Locate the cell with the specified text and output its [x, y] center coordinate. 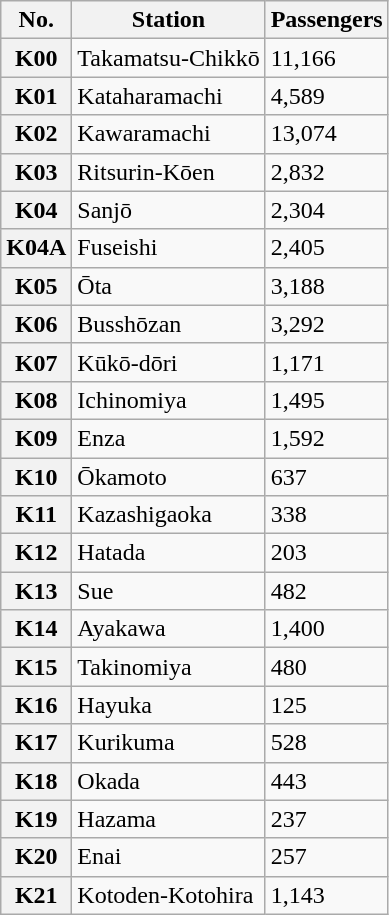
Sue [168, 591]
338 [326, 515]
Busshōzan [168, 324]
Ayakawa [168, 629]
K20 [36, 857]
Kurikuma [168, 743]
Fuseishi [168, 248]
K04 [36, 210]
480 [326, 667]
K12 [36, 553]
K02 [36, 134]
Ichinomiya [168, 400]
11,166 [326, 58]
3,188 [326, 286]
K16 [36, 705]
K18 [36, 781]
13,074 [326, 134]
K00 [36, 58]
1,171 [326, 362]
K19 [36, 819]
Takinomiya [168, 667]
Okada [168, 781]
Kazashigaoka [168, 515]
K07 [36, 362]
2,832 [326, 172]
528 [326, 743]
257 [326, 857]
Enza [168, 438]
K05 [36, 286]
2,405 [326, 248]
Ōta [168, 286]
Kawaramachi [168, 134]
K04A [36, 248]
K09 [36, 438]
1,592 [326, 438]
K08 [36, 400]
K15 [36, 667]
1,495 [326, 400]
Hayuka [168, 705]
Passengers [326, 20]
4,589 [326, 96]
637 [326, 477]
Station [168, 20]
K06 [36, 324]
Takamatsu-Chikkō [168, 58]
Ōkamoto [168, 477]
No. [36, 20]
1,400 [326, 629]
Kotoden-Kotohira [168, 895]
K03 [36, 172]
Kūkō-dōri [168, 362]
K14 [36, 629]
Sanjō [168, 210]
K10 [36, 477]
443 [326, 781]
K17 [36, 743]
Kataharamachi [168, 96]
K01 [36, 96]
1,143 [326, 895]
Enai [168, 857]
237 [326, 819]
482 [326, 591]
K11 [36, 515]
3,292 [326, 324]
125 [326, 705]
K13 [36, 591]
Ritsurin-Kōen [168, 172]
Hazama [168, 819]
2,304 [326, 210]
K21 [36, 895]
203 [326, 553]
Hatada [168, 553]
